Identify which cell holds the provided text, then report its [X, Y] central coordinate. 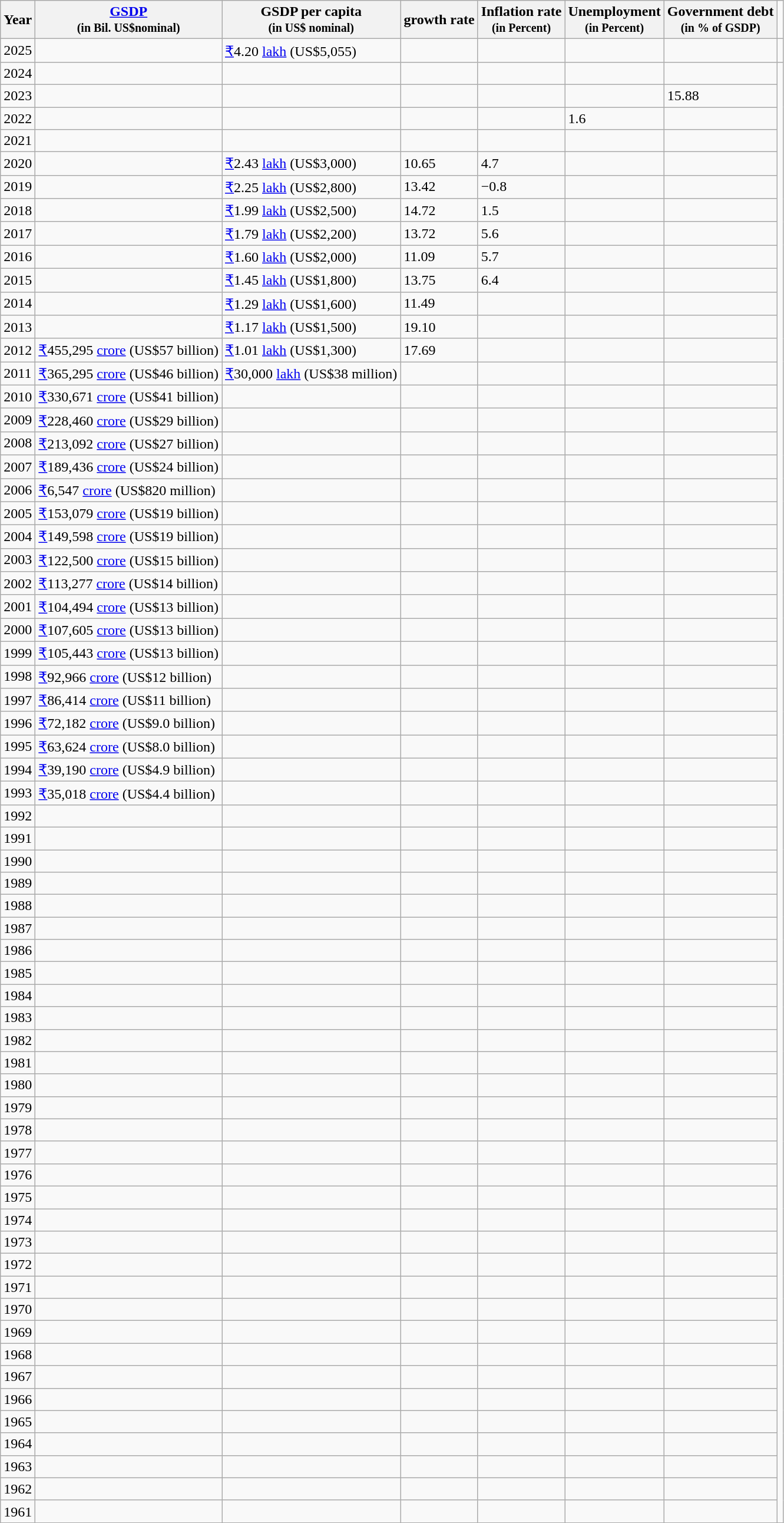
13.72 [439, 233]
1972 [18, 1265]
1998 [18, 677]
₹365,295 crore (US$46 billion) [128, 374]
1967 [18, 1377]
1995 [18, 747]
GSDP per capita(in US$ nominal) [311, 20]
1966 [18, 1399]
1992 [18, 816]
₹330,671 crore (US$41 billion) [128, 397]
1984 [18, 995]
5.6 [521, 233]
1985 [18, 973]
₹72,182 crore (US$9.0 billion) [128, 723]
2015 [18, 280]
2011 [18, 374]
2014 [18, 304]
13.42 [439, 187]
₹105,443 crore (US$13 billion) [128, 653]
₹1.79 lakh (US$2,200) [311, 233]
4.7 [521, 164]
₹1.17 lakh (US$1,500) [311, 327]
1965 [18, 1422]
1978 [18, 1130]
1982 [18, 1040]
₹86,414 crore (US$11 billion) [128, 700]
₹213,092 crore (US$27 billion) [128, 443]
2006 [18, 490]
2000 [18, 630]
₹107,605 crore (US$13 billion) [128, 630]
1977 [18, 1152]
2002 [18, 584]
2010 [18, 397]
₹153,079 crore (US$19 billion) [128, 513]
1971 [18, 1287]
Government debt(in % of GSDP) [720, 20]
1983 [18, 1018]
2020 [18, 164]
growth rate [439, 20]
19.10 [439, 327]
₹149,598 crore (US$19 billion) [128, 537]
2016 [18, 257]
2001 [18, 606]
17.69 [439, 350]
₹6,547 crore (US$820 million) [128, 490]
15.88 [720, 95]
2008 [18, 443]
1987 [18, 928]
2012 [18, 350]
₹1.01 lakh (US$1,300) [311, 350]
1979 [18, 1107]
1980 [18, 1085]
1989 [18, 884]
1991 [18, 838]
₹1.29 lakh (US$1,600) [311, 304]
−0.8 [521, 187]
1961 [18, 1511]
₹189,436 crore (US$24 billion) [128, 467]
1997 [18, 700]
₹39,190 crore (US$4.9 billion) [128, 770]
1981 [18, 1063]
13.75 [439, 280]
Unemployment(in Percent) [614, 20]
2025 [18, 51]
₹92,966 crore (US$12 billion) [128, 677]
2024 [18, 73]
1986 [18, 951]
₹1.60 lakh (US$2,000) [311, 257]
1970 [18, 1310]
1999 [18, 653]
₹2.43 lakh (US$3,000) [311, 164]
1962 [18, 1489]
1.5 [521, 210]
₹2.25 lakh (US$2,800) [311, 187]
2013 [18, 327]
₹122,500 crore (US$15 billion) [128, 560]
11.49 [439, 304]
5.7 [521, 257]
Year [18, 20]
1968 [18, 1354]
14.72 [439, 210]
6.4 [521, 280]
2019 [18, 187]
₹228,460 crore (US$29 billion) [128, 420]
₹1.99 lakh (US$2,500) [311, 210]
1964 [18, 1444]
₹30,000 lakh (US$38 million) [311, 374]
1975 [18, 1197]
₹455,295 crore (US$57 billion) [128, 350]
₹104,494 crore (US$13 billion) [128, 606]
₹113,277 crore (US$14 billion) [128, 584]
1994 [18, 770]
₹1.45 lakh (US$1,800) [311, 280]
₹63,624 crore (US$8.0 billion) [128, 747]
2005 [18, 513]
2017 [18, 233]
11.09 [439, 257]
2009 [18, 420]
2007 [18, 467]
1988 [18, 906]
1990 [18, 861]
GSDP(in Bil. US$nominal) [128, 20]
1.6 [614, 118]
₹35,018 crore (US$4.4 billion) [128, 793]
2004 [18, 537]
₹4.20 lakh (US$5,055) [311, 51]
2021 [18, 141]
1993 [18, 793]
2023 [18, 95]
1973 [18, 1242]
1974 [18, 1219]
1976 [18, 1175]
1996 [18, 723]
10.65 [439, 164]
2003 [18, 560]
2018 [18, 210]
Inflation rate(in Percent) [521, 20]
2022 [18, 118]
1969 [18, 1332]
1963 [18, 1466]
